Pinpoint the cell where the given text exists, returning its (X, Y) midpoint coordinate. 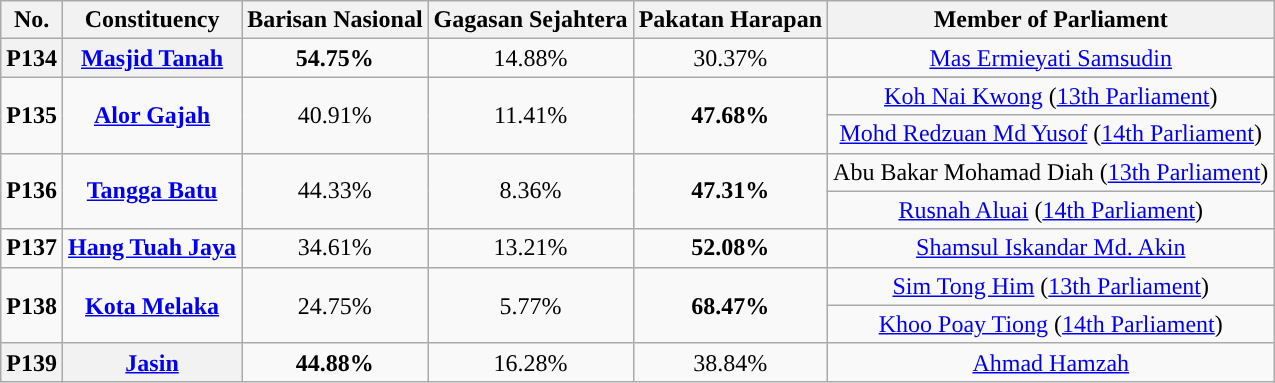
Constituency (152, 20)
Member of Parliament (1051, 20)
Pakatan Harapan (730, 20)
No. (32, 20)
14.88% (530, 58)
24.75% (335, 305)
Gagasan Sejahtera (530, 20)
Barisan Nasional (335, 20)
68.47% (730, 305)
38.84% (730, 362)
Rusnah Aluai (14th Parliament) (1051, 210)
Mas Ermieyati Samsudin (1051, 58)
13.21% (530, 248)
34.61% (335, 248)
P137 (32, 248)
30.37% (730, 58)
47.68% (730, 115)
P136 (32, 191)
Masjid Tanah (152, 58)
Mohd Redzuan Md Yusof (14th Parliament) (1051, 134)
P138 (32, 305)
52.08% (730, 248)
Tangga Batu (152, 191)
Khoo Poay Tiong (14th Parliament) (1051, 324)
Hang Tuah Jaya (152, 248)
Ahmad Hamzah (1051, 362)
P139 (32, 362)
11.41% (530, 115)
Abu Bakar Mohamad Diah (13th Parliament) (1051, 172)
Koh Nai Kwong (13th Parliament) (1051, 96)
P135 (32, 115)
16.28% (530, 362)
Kota Melaka (152, 305)
Jasin (152, 362)
54.75% (335, 58)
Shamsul Iskandar Md. Akin (1051, 248)
40.91% (335, 115)
P134 (32, 58)
Sim Tong Him (13th Parliament) (1051, 286)
44.33% (335, 191)
5.77% (530, 305)
Alor Gajah (152, 115)
8.36% (530, 191)
44.88% (335, 362)
47.31% (730, 191)
